Find where the given text appears and provide that cell's center as (X, Y) coordinate. 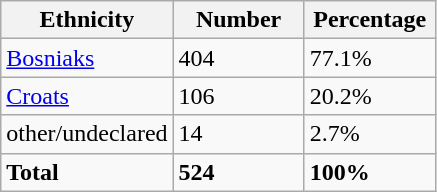
Croats (87, 96)
524 (238, 172)
100% (370, 172)
Number (238, 20)
404 (238, 58)
2.7% (370, 134)
14 (238, 134)
106 (238, 96)
20.2% (370, 96)
Ethnicity (87, 20)
77.1% (370, 58)
other/undeclared (87, 134)
Percentage (370, 20)
Bosniaks (87, 58)
Total (87, 172)
